Pinpoint the cell where the given text exists, returning its (x, y) midpoint coordinate. 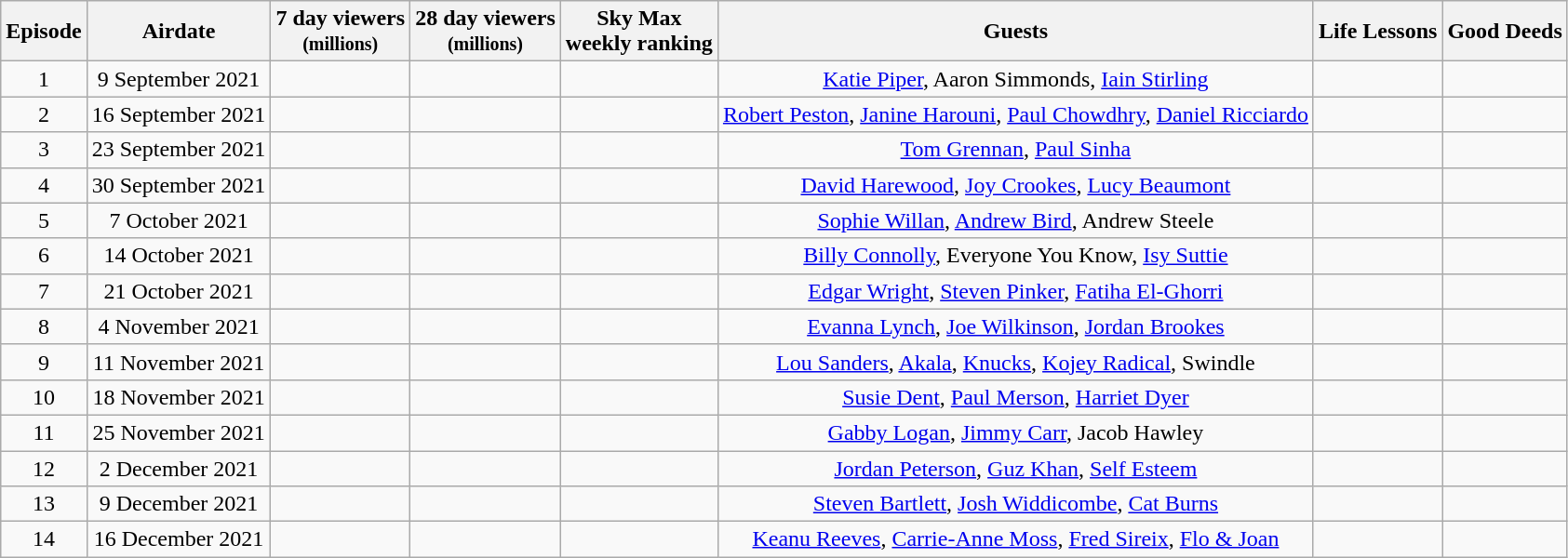
8 (44, 326)
Good Deeds (1505, 32)
1 (44, 79)
18 November 2021 (179, 397)
11 November 2021 (179, 362)
9 September 2021 (179, 79)
25 November 2021 (179, 432)
Evanna Lynch, Joe Wilkinson, Jordan Brookes (1015, 326)
2 December 2021 (179, 468)
9 (44, 362)
28 day viewers(millions) (486, 32)
Sky Maxweekly ranking (638, 32)
9 December 2021 (179, 504)
Tom Grennan, Paul Sinha (1015, 150)
Steven Bartlett, Josh Widdicombe, Cat Burns (1015, 504)
Guests (1015, 32)
Lou Sanders, Akala, Knucks, Kojey Radical, Swindle (1015, 362)
3 (44, 150)
21 October 2021 (179, 291)
Gabby Logan, Jimmy Carr, Jacob Hawley (1015, 432)
16 September 2021 (179, 114)
11 (44, 432)
23 September 2021 (179, 150)
12 (44, 468)
Jordan Peterson, Guz Khan, Self Esteem (1015, 468)
4 November 2021 (179, 326)
10 (44, 397)
16 December 2021 (179, 539)
Katie Piper, Aaron Simmonds, Iain Stirling (1015, 79)
Episode (44, 32)
30 September 2021 (179, 185)
Robert Peston, Janine Harouni, Paul Chowdhry, Daniel Ricciardo (1015, 114)
Billy Connolly, Everyone You Know, Isy Suttie (1015, 256)
Susie Dent, Paul Merson, Harriet Dyer (1015, 397)
14 (44, 539)
4 (44, 185)
5 (44, 220)
6 (44, 256)
7 (44, 291)
Airdate (179, 32)
Life Lessons (1377, 32)
14 October 2021 (179, 256)
David Harewood, Joy Crookes, Lucy Beaumont (1015, 185)
Keanu Reeves, Carrie-Anne Moss, Fred Sireix, Flo & Joan (1015, 539)
13 (44, 504)
2 (44, 114)
7 day viewers(millions) (341, 32)
7 October 2021 (179, 220)
Sophie Willan, Andrew Bird, Andrew Steele (1015, 220)
Edgar Wright, Steven Pinker, Fatiha El-Ghorri (1015, 291)
